Identify which cell holds the provided text, then report its (X, Y) central coordinate. 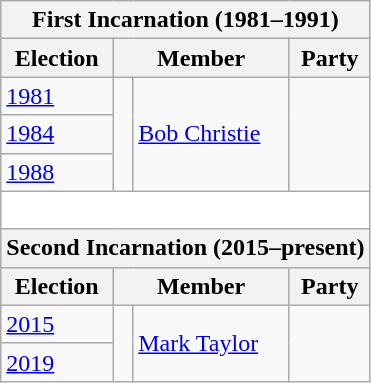
1984 (57, 134)
1981 (57, 96)
2015 (57, 324)
1988 (57, 172)
Mark Taylor (212, 343)
Bob Christie (212, 134)
First Incarnation (1981–1991) (186, 20)
Second Incarnation (2015–present) (186, 248)
2019 (57, 362)
